For the text-containing cell, return its midpoint in [X, Y] coordinate format. 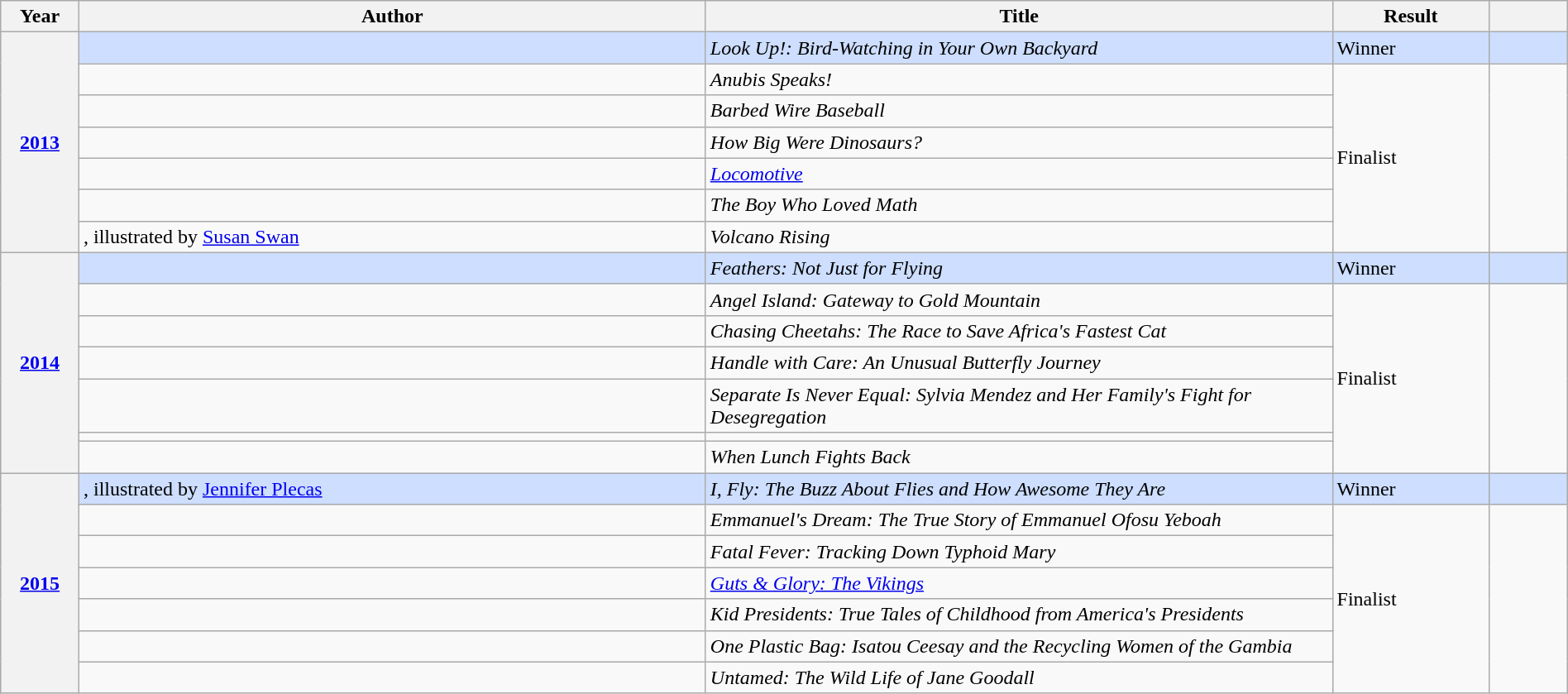
I, Fly: The Buzz About Flies and How Awesome They Are [1019, 489]
Handle with Care: An Unusual Butterfly Journey [1019, 362]
, illustrated by Jennifer Plecas [392, 489]
Result [1411, 17]
One Plastic Bag: Isatou Ceesay and the Recycling Women of the Gambia [1019, 646]
Separate Is Never Equal: Sylvia Mendez and Her Family's Fight for Desegregation [1019, 405]
Anubis Speaks! [1019, 79]
Barbed Wire Baseball [1019, 111]
How Big Were Dinosaurs? [1019, 142]
Kid Presidents: True Tales of Childhood from America's Presidents [1019, 615]
, illustrated by Susan Swan [392, 237]
Title [1019, 17]
Untamed: The Wild Life of Jane Goodall [1019, 677]
Chasing Cheetahs: The Race to Save Africa's Fastest Cat [1019, 331]
Guts & Glory: The Vikings [1019, 583]
Year [40, 17]
The Boy Who Loved Math [1019, 205]
Fatal Fever: Tracking Down Typhoid Mary [1019, 552]
2013 [40, 142]
Author [392, 17]
Look Up!: Bird-Watching in Your Own Backyard [1019, 48]
When Lunch Fights Back [1019, 457]
Feathers: Not Just for Flying [1019, 268]
2014 [40, 362]
Locomotive [1019, 174]
2015 [40, 583]
Emmanuel's Dream: The True Story of Emmanuel Ofosu Yeboah [1019, 520]
Volcano Rising [1019, 237]
Angel Island: Gateway to Gold Mountain [1019, 299]
